Output the (x, y) coordinate of the center of the cell containing the given text.  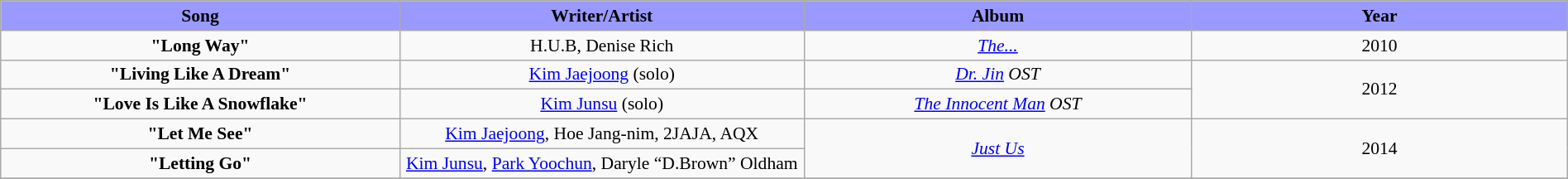
Song (200, 16)
The... (997, 45)
"Letting Go" (200, 163)
2010 (1379, 45)
The Innocent Man OST (997, 104)
"Living Like A Dream" (200, 75)
Kim Junsu, Park Yoochun, Daryle “D.Brown” Oldham (602, 163)
Album (997, 16)
Kim Jaejoong, Hoe Jang-nim, 2JAJA, AQX (602, 133)
2012 (1379, 89)
"Long Way" (200, 45)
Kim Junsu (solo) (602, 104)
Kim Jaejoong (solo) (602, 75)
Dr. Jin OST (997, 75)
H.U.B, Denise Rich (602, 45)
Year (1379, 16)
Just Us (997, 148)
Writer/Artist (602, 16)
"Love Is Like A Snowflake" (200, 104)
2014 (1379, 148)
"Let Me See" (200, 133)
